Pinpoint the cell where the given text exists, returning its (X, Y) midpoint coordinate. 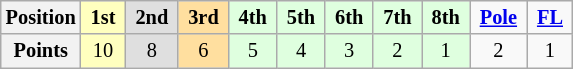
6 (203, 51)
3 (349, 51)
6th (349, 17)
5th (301, 17)
Pole (498, 17)
Points (41, 51)
4 (301, 51)
FL (550, 17)
2nd (152, 17)
3rd (203, 17)
1st (104, 17)
5 (253, 51)
8th (446, 17)
8 (152, 51)
7th (397, 17)
4th (253, 17)
10 (104, 51)
Position (41, 17)
